Capture the cell that displays the provided text and extract its (x, y) central coordinate. 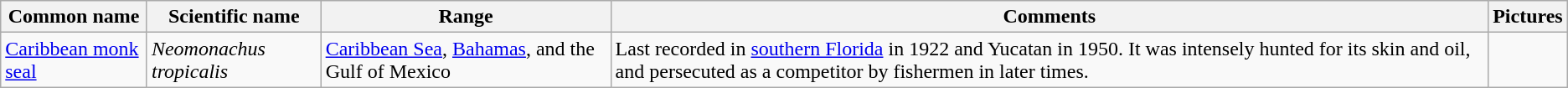
Pictures (1528, 17)
Scientific name (234, 17)
Caribbean monk seal (74, 60)
Range (466, 17)
Neomonachus tropicalis (234, 60)
Comments (1050, 17)
Common name (74, 17)
Caribbean Sea, Bahamas, and the Gulf of Mexico (466, 60)
